For the text-containing cell, return its midpoint in (x, y) coordinate format. 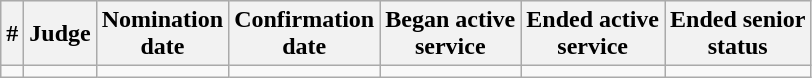
# (12, 34)
Confirmationdate (304, 34)
Ended activeservice (593, 34)
Began activeservice (450, 34)
Judge (60, 34)
Ended seniorstatus (737, 34)
Nominationdate (162, 34)
